Locate the cell with the specified text and output its [X, Y] center coordinate. 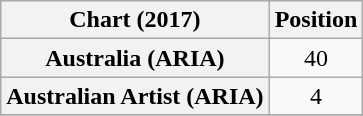
4 [316, 96]
Australian Artist (ARIA) [135, 96]
Australia (ARIA) [135, 58]
Chart (2017) [135, 20]
40 [316, 58]
Position [316, 20]
